Scan for the cell matching the given text and deliver its (x, y) coordinate at center. 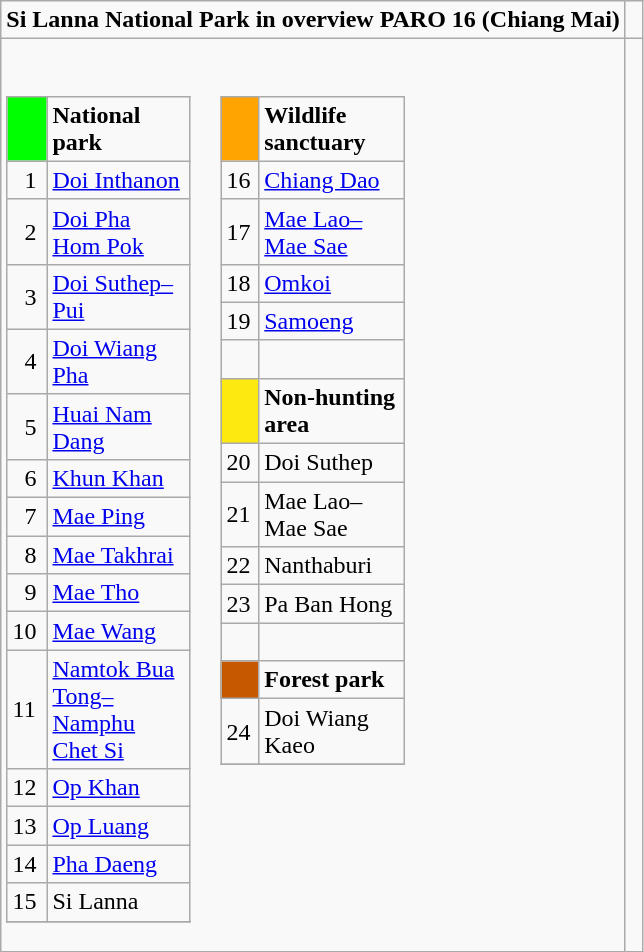
Op Khan (118, 788)
Huai Nam Dang (118, 426)
Doi Wiang Kaeo (332, 732)
Mae Wang (118, 631)
Khun Khan (118, 478)
Mae Tho (118, 593)
National park (118, 128)
21 (240, 514)
Doi Wiang Pha (118, 362)
15 (27, 902)
23 (240, 604)
Si Lanna National Park in overview PARO 16 (Chiang Mai) (314, 20)
5 (27, 426)
12 (27, 788)
3 (27, 296)
Pa Ban Hong (332, 604)
4 (27, 362)
Wildlife sanctuary (332, 128)
Namtok Bua Tong–Namphu Chet Si (118, 710)
Samoeng (332, 321)
7 (27, 517)
Doi Suthep–Pui (118, 296)
Non-hunting area (332, 410)
14 (27, 864)
16 (240, 180)
Mae Ping (118, 517)
1 (27, 180)
6 (27, 478)
2 (27, 232)
Pha Daeng (118, 864)
24 (240, 732)
17 (240, 232)
18 (240, 283)
Si Lanna (118, 902)
Mae Takhrai (118, 555)
13 (27, 826)
Doi Pha Hom Pok (118, 232)
Omkoi (332, 283)
22 (240, 566)
Doi Suthep (332, 463)
10 (27, 631)
20 (240, 463)
11 (27, 710)
Op Luang (118, 826)
Doi Inthanon (118, 180)
19 (240, 321)
8 (27, 555)
9 (27, 593)
Forest park (332, 680)
Nanthaburi (332, 566)
Chiang Dao (332, 180)
